Capture the cell that displays the provided text and extract its (x, y) central coordinate. 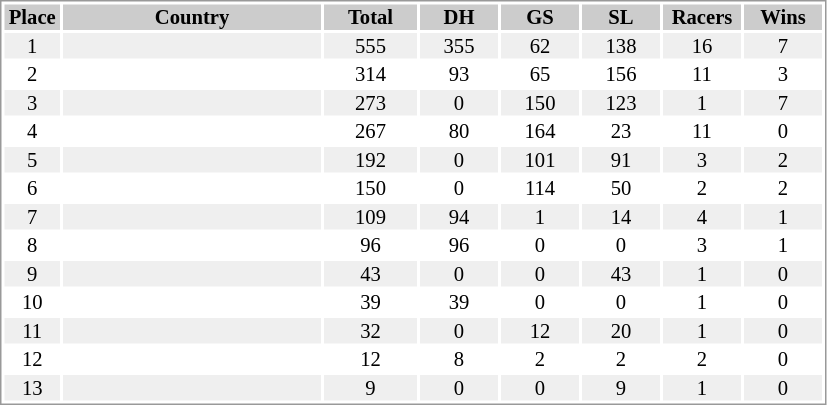
20 (621, 331)
Country (192, 17)
123 (621, 103)
101 (540, 160)
138 (621, 46)
6 (32, 189)
16 (702, 46)
5 (32, 160)
Total (370, 17)
65 (540, 75)
156 (621, 75)
Place (32, 17)
164 (540, 131)
273 (370, 103)
14 (621, 217)
267 (370, 131)
314 (370, 75)
109 (370, 217)
80 (459, 131)
GS (540, 17)
50 (621, 189)
94 (459, 217)
13 (32, 388)
10 (32, 303)
93 (459, 75)
DH (459, 17)
192 (370, 160)
23 (621, 131)
Racers (702, 17)
32 (370, 331)
114 (540, 189)
Wins (783, 17)
SL (621, 17)
62 (540, 46)
91 (621, 160)
555 (370, 46)
355 (459, 46)
